Output the (x, y) coordinate of the center of the cell containing the given text.  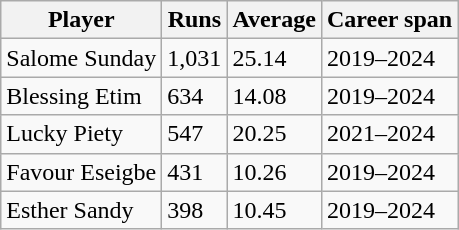
Salome Sunday (82, 58)
Esther Sandy (82, 210)
25.14 (274, 58)
398 (194, 210)
Blessing Etim (82, 96)
2021–2024 (389, 134)
14.08 (274, 96)
10.26 (274, 172)
20.25 (274, 134)
Player (82, 20)
Favour Eseigbe (82, 172)
634 (194, 96)
Career span (389, 20)
1,031 (194, 58)
Average (274, 20)
Lucky Piety (82, 134)
Runs (194, 20)
10.45 (274, 210)
547 (194, 134)
431 (194, 172)
